Detect which cell encompasses the target text, then output its [x, y] center coordinate. 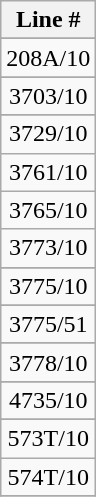
573T/10 [48, 438]
3765/10 [48, 210]
3773/10 [48, 248]
3778/10 [48, 362]
208A/10 [48, 58]
574T/10 [48, 477]
4735/10 [48, 400]
3703/10 [48, 96]
Line # [48, 20]
3729/10 [48, 134]
3775/10 [48, 286]
3775/51 [48, 324]
3761/10 [48, 172]
